From the cell containing the given text, extract its center point as (x, y) coordinate. 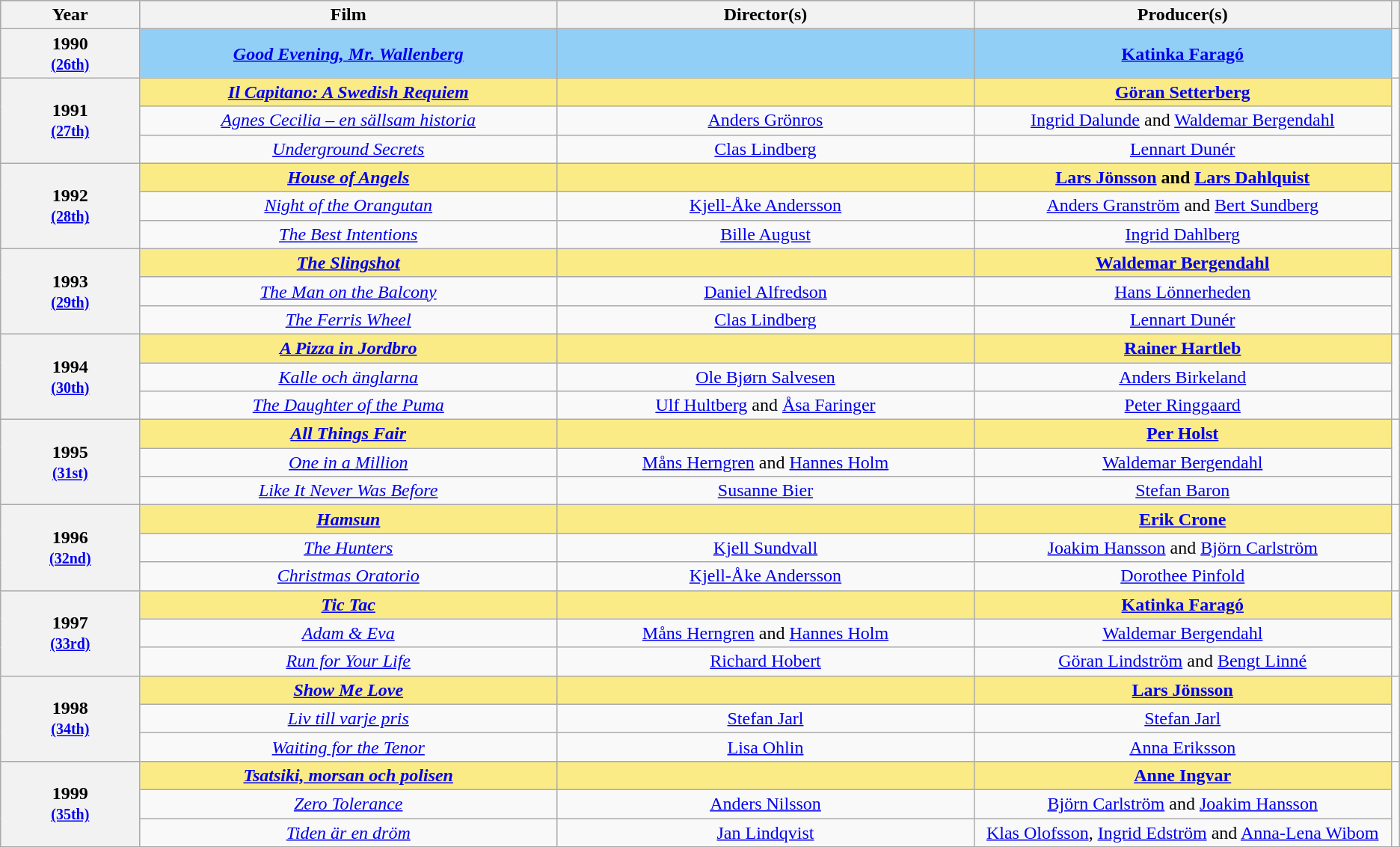
1995(31st) (70, 462)
Producer(s) (1182, 15)
1992(28th) (70, 206)
1998(34th) (70, 718)
1991(27th) (70, 120)
Anders Grönros (766, 120)
Liv till varje pris (349, 718)
Stefan Baron (1182, 491)
1997(33rd) (70, 633)
Anna Eriksson (1182, 747)
Agnes Cecilia – en sällsam historia (349, 120)
Hans Lönnerheden (1182, 291)
Bille August (766, 234)
Run for Your Life (349, 661)
Lars Jönsson and Lars Dahlquist (1182, 177)
Anne Ingvar (1182, 775)
Underground Secrets (349, 149)
Christmas Oratorio (349, 576)
1999(35th) (70, 804)
Ingrid Dalunde and Waldemar Bergendahl (1182, 120)
Year (70, 15)
Adam & Eva (349, 633)
Waiting for the Tenor (349, 747)
Good Evening, Mr. Wallenberg (349, 54)
The Ferris Wheel (349, 319)
Il Capitano: A Swedish Requiem (349, 92)
Tiden är en dröm (349, 833)
The Slingshot (349, 263)
Tsatsiki, morsan och polisen (349, 775)
Ulf Hultberg and Åsa Faringer (766, 406)
Susanne Bier (766, 491)
Joakim Hansson and Björn Carlström (1182, 548)
The Hunters (349, 548)
1990(26th) (70, 54)
The Best Intentions (349, 234)
Erik Crone (1182, 519)
Dorothee Pinfold (1182, 576)
Rainer Hartleb (1182, 348)
One in a Million (349, 462)
Zero Tolerance (349, 804)
Göran Setterberg (1182, 92)
A Pizza in Jordbro (349, 348)
Björn Carlström and Joakim Hansson (1182, 804)
Klas Olofsson, Ingrid Edström and Anna-Lena Wibom (1182, 833)
Anders Granström and Bert Sundberg (1182, 206)
1996(32nd) (70, 548)
Lars Jönsson (1182, 690)
Kjell Sundvall (766, 548)
Göran Lindström and Bengt Linné (1182, 661)
Show Me Love (349, 690)
All Things Fair (349, 434)
House of Angels (349, 177)
Lisa Ohlin (766, 747)
Director(s) (766, 15)
Ingrid Dahlberg (1182, 234)
Per Holst (1182, 434)
Kalle och änglarna (349, 376)
1993(29th) (70, 291)
Jan Lindqvist (766, 833)
Peter Ringgaard (1182, 406)
Anders Birkeland (1182, 376)
Like It Never Was Before (349, 491)
Night of the Orangutan (349, 206)
Hamsun (349, 519)
Daniel Alfredson (766, 291)
Ole Bjørn Salvesen (766, 376)
1994(30th) (70, 376)
Anders Nilsson (766, 804)
Film (349, 15)
The Daughter of the Puma (349, 406)
Tic Tac (349, 605)
The Man on the Balcony (349, 291)
Richard Hobert (766, 661)
